Return the [x, y] coordinate for the center point of the cell that contains the specified text.  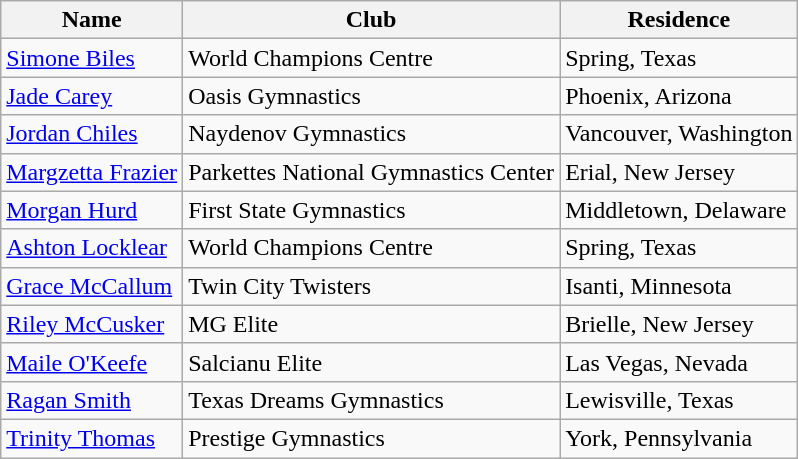
Club [372, 20]
Ragan Smith [92, 400]
Simone Biles [92, 58]
Prestige Gymnastics [372, 438]
Parkettes National Gymnastics Center [372, 172]
Ashton Locklear [92, 248]
Trinity Thomas [92, 438]
Vancouver, Washington [679, 134]
Riley McCusker [92, 324]
Morgan Hurd [92, 210]
Name [92, 20]
Maile O'Keefe [92, 362]
Brielle, New Jersey [679, 324]
Jade Carey [92, 96]
Texas Dreams Gymnastics [372, 400]
Phoenix, Arizona [679, 96]
Grace McCallum [92, 286]
Las Vegas, Nevada [679, 362]
Salcianu Elite [372, 362]
MG Elite [372, 324]
First State Gymnastics [372, 210]
Middletown, Delaware [679, 210]
Jordan Chiles [92, 134]
Naydenov Gymnastics [372, 134]
Twin City Twisters [372, 286]
Residence [679, 20]
Margzetta Frazier [92, 172]
Isanti, Minnesota [679, 286]
Lewisville, Texas [679, 400]
Oasis Gymnastics [372, 96]
York, Pennsylvania [679, 438]
Erial, New Jersey [679, 172]
